Provide the [x, y] coordinate of the cell's center where the given text is located.  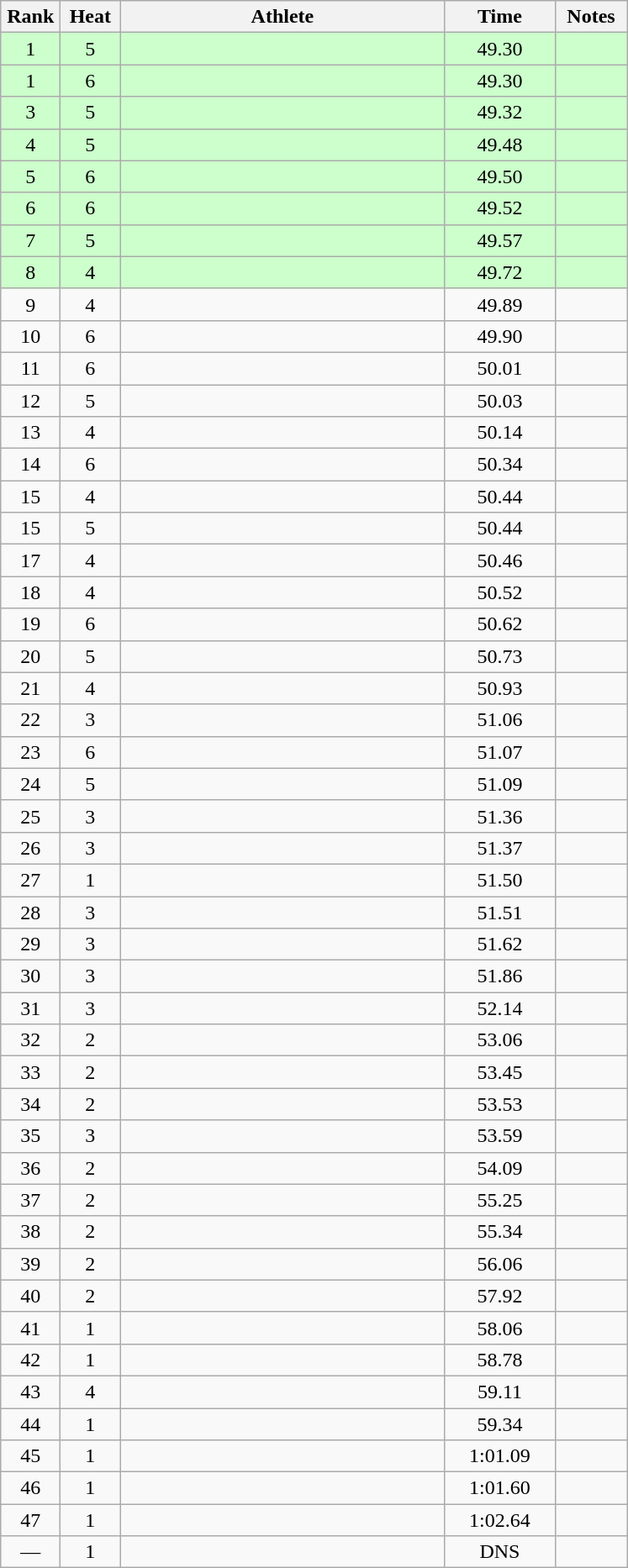
54.09 [499, 1168]
51.07 [499, 752]
26 [30, 848]
9 [30, 304]
59.34 [499, 1424]
— [30, 1552]
Notes [591, 17]
49.72 [499, 272]
33 [30, 1072]
37 [30, 1200]
Time [499, 17]
50.73 [499, 656]
51.50 [499, 880]
58.06 [499, 1328]
51.37 [499, 848]
13 [30, 433]
1:02.64 [499, 1520]
55.34 [499, 1232]
49.89 [499, 304]
41 [30, 1328]
DNS [499, 1552]
50.14 [499, 433]
30 [30, 976]
18 [30, 592]
31 [30, 1008]
50.62 [499, 624]
55.25 [499, 1200]
21 [30, 688]
36 [30, 1168]
49.57 [499, 240]
22 [30, 720]
19 [30, 624]
50.03 [499, 401]
53.06 [499, 1040]
50.52 [499, 592]
51.86 [499, 976]
50.34 [499, 465]
42 [30, 1360]
25 [30, 816]
49.90 [499, 336]
43 [30, 1392]
53.53 [499, 1104]
49.52 [499, 208]
Rank [30, 17]
52.14 [499, 1008]
Heat [91, 17]
45 [30, 1456]
51.06 [499, 720]
38 [30, 1232]
49.32 [499, 113]
17 [30, 560]
34 [30, 1104]
50.93 [499, 688]
14 [30, 465]
56.06 [499, 1264]
35 [30, 1136]
59.11 [499, 1392]
49.50 [499, 176]
23 [30, 752]
50.46 [499, 560]
7 [30, 240]
46 [30, 1488]
53.59 [499, 1136]
12 [30, 401]
11 [30, 368]
1:01.09 [499, 1456]
51.51 [499, 912]
44 [30, 1424]
51.36 [499, 816]
8 [30, 272]
24 [30, 784]
51.62 [499, 944]
Athlete [282, 17]
28 [30, 912]
57.92 [499, 1296]
1:01.60 [499, 1488]
20 [30, 656]
50.01 [499, 368]
49.48 [499, 145]
40 [30, 1296]
39 [30, 1264]
10 [30, 336]
32 [30, 1040]
53.45 [499, 1072]
47 [30, 1520]
27 [30, 880]
58.78 [499, 1360]
51.09 [499, 784]
29 [30, 944]
